From the cell containing the given text, extract its center point as (x, y) coordinate. 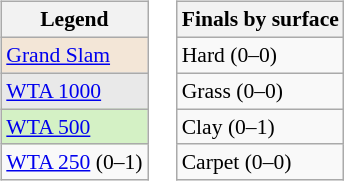
Carpet (0–0) (260, 162)
Grand Slam (74, 55)
Hard (0–0) (260, 55)
Finals by surface (260, 20)
Legend (74, 20)
Grass (0–0) (260, 91)
WTA 1000 (74, 91)
Clay (0–1) (260, 127)
WTA 250 (0–1) (74, 162)
WTA 500 (74, 127)
